From the cell containing the given text, extract its center point as (x, y) coordinate. 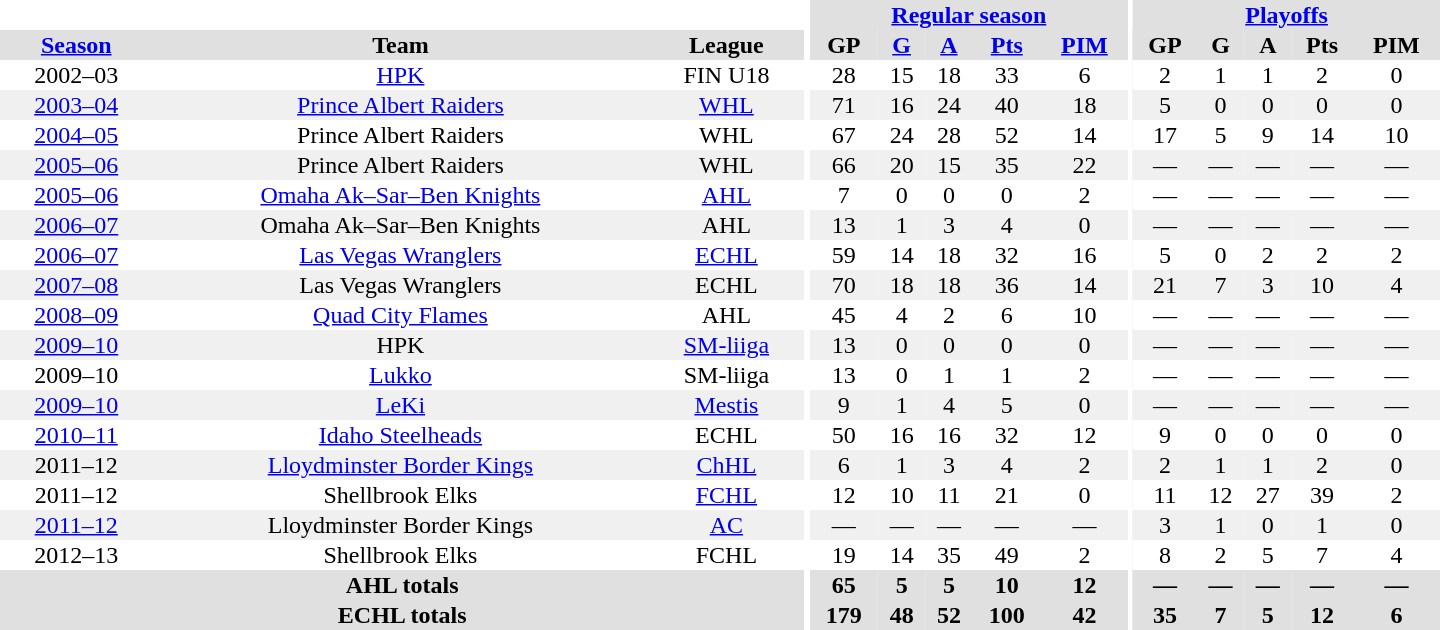
20 (902, 165)
Idaho Steelheads (400, 435)
AC (726, 525)
8 (1165, 555)
49 (1007, 555)
36 (1007, 285)
AHL totals (402, 585)
48 (902, 615)
45 (844, 315)
65 (844, 585)
66 (844, 165)
2004–05 (76, 135)
FIN U18 (726, 75)
67 (844, 135)
ChHL (726, 465)
2010–11 (76, 435)
27 (1268, 495)
179 (844, 615)
Team (400, 45)
Playoffs (1286, 15)
71 (844, 105)
Regular season (969, 15)
33 (1007, 75)
2012–13 (76, 555)
Quad City Flames (400, 315)
2008–09 (76, 315)
40 (1007, 105)
39 (1322, 495)
22 (1084, 165)
Lukko (400, 375)
LeKi (400, 405)
19 (844, 555)
Mestis (726, 405)
ECHL totals (402, 615)
2002–03 (76, 75)
70 (844, 285)
2003–04 (76, 105)
League (726, 45)
2007–08 (76, 285)
Season (76, 45)
50 (844, 435)
100 (1007, 615)
17 (1165, 135)
42 (1084, 615)
59 (844, 255)
